Return the [x, y] coordinate for the center point of the cell that contains the specified text.  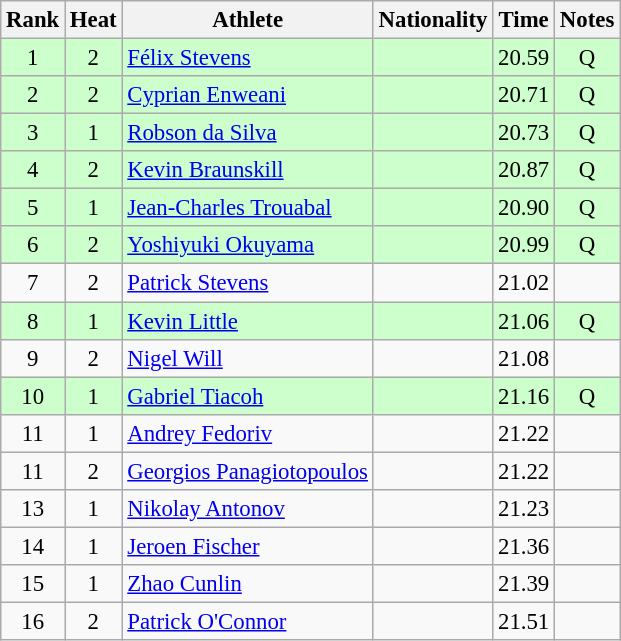
Athlete [248, 20]
Patrick O'Connor [248, 621]
15 [33, 584]
21.23 [524, 509]
Nationality [432, 20]
Zhao Cunlin [248, 584]
7 [33, 283]
Heat [94, 20]
13 [33, 509]
5 [33, 208]
4 [33, 170]
20.71 [524, 95]
Patrick Stevens [248, 283]
8 [33, 321]
Jean-Charles Trouabal [248, 208]
14 [33, 546]
Kevin Braunskill [248, 170]
Georgios Panagiotopoulos [248, 471]
Félix Stevens [248, 58]
16 [33, 621]
Cyprian Enweani [248, 95]
21.39 [524, 584]
Rank [33, 20]
21.51 [524, 621]
9 [33, 358]
21.06 [524, 321]
Notes [588, 20]
Nikolay Antonov [248, 509]
Robson da Silva [248, 133]
20.87 [524, 170]
6 [33, 245]
21.36 [524, 546]
20.99 [524, 245]
20.59 [524, 58]
3 [33, 133]
21.16 [524, 396]
20.90 [524, 208]
20.73 [524, 133]
10 [33, 396]
Yoshiyuki Okuyama [248, 245]
Jeroen Fischer [248, 546]
Kevin Little [248, 321]
Gabriel Tiacoh [248, 396]
Time [524, 20]
21.08 [524, 358]
21.02 [524, 283]
Nigel Will [248, 358]
Andrey Fedoriv [248, 433]
